Pinpoint the cell where the given text exists, returning its [x, y] midpoint coordinate. 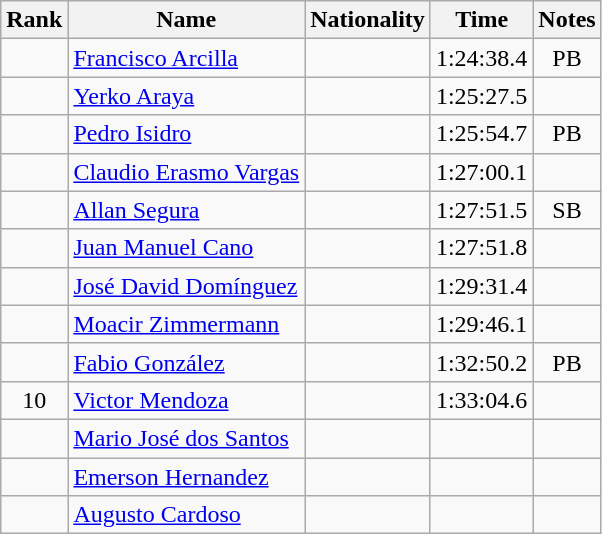
Pedro Isidro [186, 134]
Augusto Cardoso [186, 515]
10 [34, 400]
Notes [567, 20]
1:25:27.5 [481, 96]
Rank [34, 20]
Nationality [368, 20]
1:27:00.1 [481, 172]
1:25:54.7 [481, 134]
Time [481, 20]
SB [567, 210]
1:29:31.4 [481, 286]
1:27:51.5 [481, 210]
Yerko Araya [186, 96]
Allan Segura [186, 210]
Fabio González [186, 362]
Juan Manuel Cano [186, 248]
Mario José dos Santos [186, 438]
Francisco Arcilla [186, 58]
Emerson Hernandez [186, 477]
1:24:38.4 [481, 58]
1:27:51.8 [481, 248]
Claudio Erasmo Vargas [186, 172]
1:33:04.6 [481, 400]
Victor Mendoza [186, 400]
1:32:50.2 [481, 362]
Moacir Zimmermann [186, 324]
1:29:46.1 [481, 324]
José David Domínguez [186, 286]
Name [186, 20]
